Pinpoint the cell where the given text exists, returning its [x, y] midpoint coordinate. 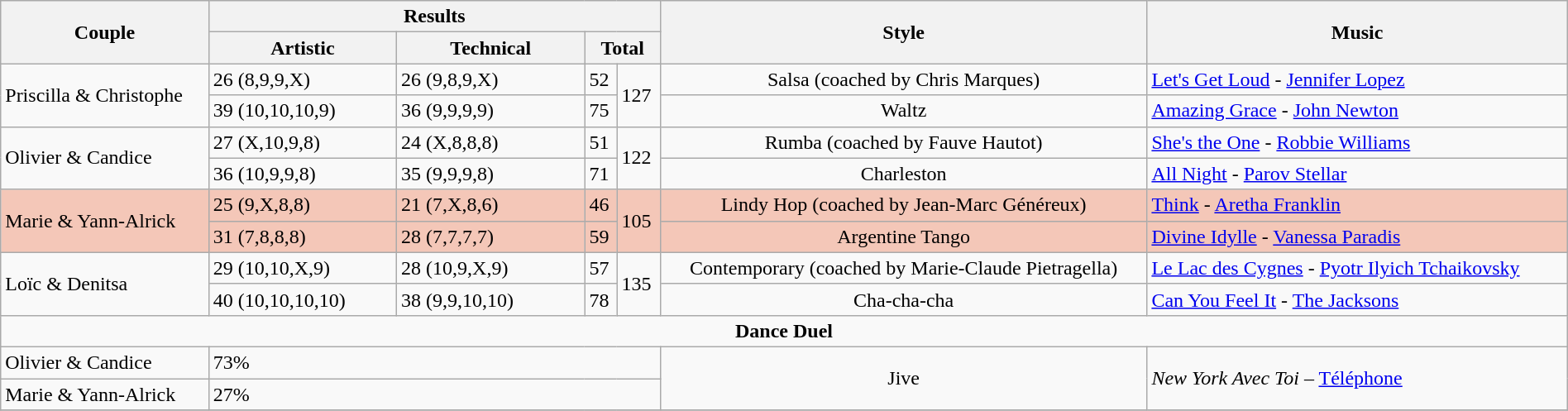
Divine Idylle - Vanessa Paradis [1357, 237]
Technical [491, 48]
75 [600, 111]
31 (7,8,8,8) [303, 237]
Can You Feel It - The Jacksons [1357, 299]
Rumba (coached by Fauve Hautot) [903, 142]
51 [600, 142]
She's the One - Robbie Williams [1357, 142]
28 (7,7,7,7) [491, 237]
Results [434, 17]
Amazing Grace - John Newton [1357, 111]
Argentine Tango [903, 237]
Cha-cha-cha [903, 299]
78 [600, 299]
25 (9,X,8,8) [303, 205]
Think - Aretha Franklin [1357, 205]
Dance Duel [784, 331]
127 [638, 95]
Lindy Hop (coached by Jean-Marc Généreux) [903, 205]
29 (10,10,X,9) [303, 268]
122 [638, 158]
Let's Get Loud - Jennifer Lopez [1357, 79]
46 [600, 205]
105 [638, 221]
28 (10,9,X,9) [491, 268]
26 (8,9,9,X) [303, 79]
Total [622, 48]
Le Lac des Cygnes - Pyotr Ilyich Tchaikovsky [1357, 268]
36 (9,9,9,9) [491, 111]
Waltz [903, 111]
Artistic [303, 48]
26 (9,8,9,X) [491, 79]
Music [1357, 32]
21 (7,X,8,6) [491, 205]
27% [434, 394]
57 [600, 268]
Charleston [903, 174]
Salsa (coached by Chris Marques) [903, 79]
Contemporary (coached by Marie-Claude Pietragella) [903, 268]
59 [600, 237]
135 [638, 284]
24 (X,8,8,8) [491, 142]
39 (10,10,10,9) [303, 111]
35 (9,9,9,8) [491, 174]
71 [600, 174]
Priscilla & Christophe [105, 95]
27 (X,10,9,8) [303, 142]
New York Avec Toi – Téléphone [1357, 378]
73% [434, 362]
Couple [105, 32]
Loïc & Denitsa [105, 284]
Jive [903, 378]
40 (10,10,10,10) [303, 299]
All Night - Parov Stellar [1357, 174]
38 (9,9,10,10) [491, 299]
36 (10,9,9,8) [303, 174]
Style [903, 32]
52 [600, 79]
